For the text-containing cell, return its midpoint in [x, y] coordinate format. 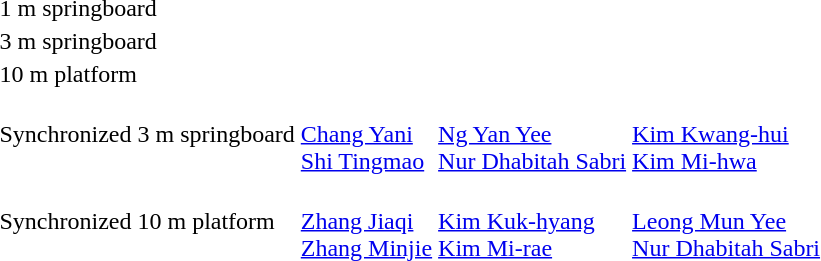
Chang YaniShi Tingmao [366, 134]
Ng Yan YeeNur Dhabitah Sabri [532, 134]
